Provide the [x, y] coordinate of the cell's center where the given text is located.  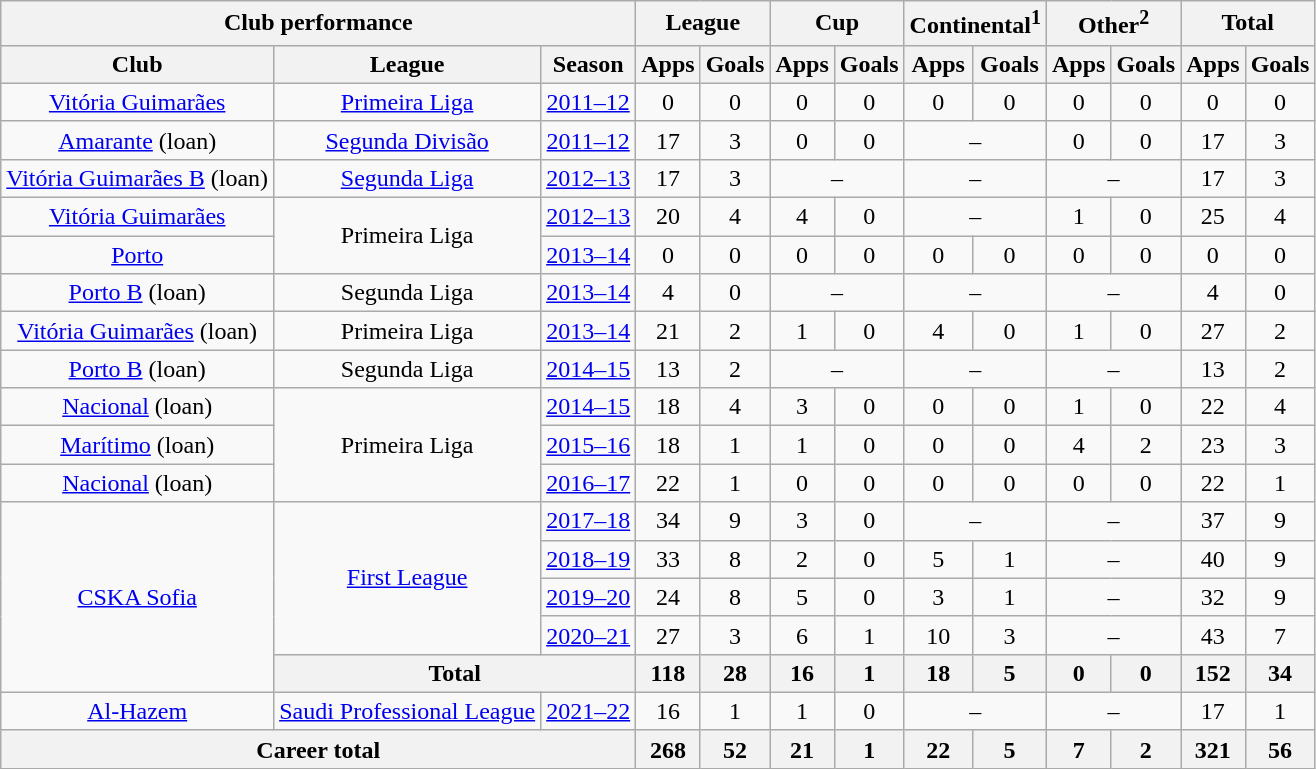
Amarante (loan) [138, 140]
2018–19 [588, 559]
24 [668, 597]
2017–18 [588, 521]
Career total [318, 749]
23 [1213, 445]
First League [408, 578]
Marítimo (loan) [138, 445]
2016–17 [588, 483]
Vitória Guimarães (loan) [138, 331]
6 [802, 635]
10 [938, 635]
Segunda Divisão [408, 140]
Vitória Guimarães B (loan) [138, 178]
Other2 [1113, 24]
268 [668, 749]
152 [1213, 673]
40 [1213, 559]
52 [735, 749]
20 [668, 217]
Club performance [318, 24]
Al-Hazem [138, 711]
28 [735, 673]
56 [1280, 749]
Season [588, 64]
Saudi Professional League [408, 711]
25 [1213, 217]
Continental1 [975, 24]
Club [138, 64]
Porto [138, 255]
2021–22 [588, 711]
2015–16 [588, 445]
321 [1213, 749]
Cup [837, 24]
43 [1213, 635]
2019–20 [588, 597]
2020–21 [588, 635]
118 [668, 673]
32 [1213, 597]
CSKA Sofia [138, 597]
37 [1213, 521]
33 [668, 559]
